From the cell containing the given text, extract its center point as (x, y) coordinate. 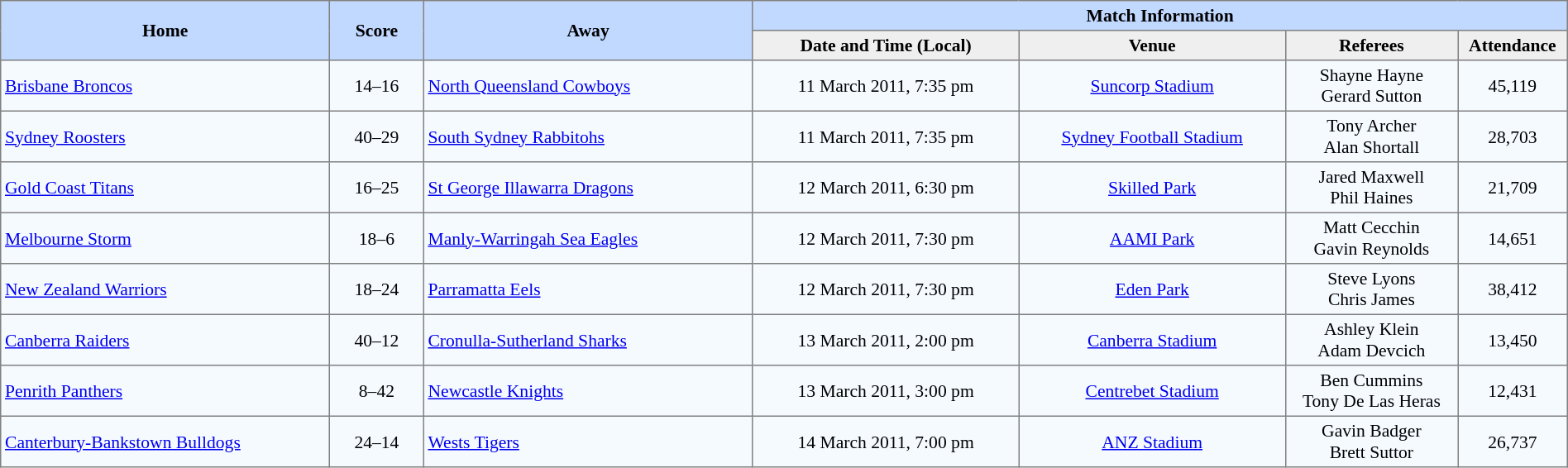
Canterbury-Bankstown Bulldogs (165, 442)
ANZ Stadium (1152, 442)
Shayne HayneGerard Sutton (1371, 86)
Steve Lyons Chris James (1371, 289)
8–42 (377, 391)
45,119 (1513, 86)
Ben Cummins Tony De Las Heras (1371, 391)
18–6 (377, 238)
Canberra Stadium (1152, 340)
Penrith Panthers (165, 391)
Cronulla-Sutherland Sharks (588, 340)
38,412 (1513, 289)
Tony Archer Alan Shortall (1371, 136)
16–25 (377, 188)
Match Information (1159, 16)
Canberra Raiders (165, 340)
Score (377, 31)
Suncorp Stadium (1152, 86)
14–16 (377, 86)
Manly-Warringah Sea Eagles (588, 238)
Gavin BadgerBrett Suttor (1371, 442)
Jared Maxwell Phil Haines (1371, 188)
Skilled Park (1152, 188)
12,431 (1513, 391)
21,709 (1513, 188)
St George Illawarra Dragons (588, 188)
Attendance (1513, 45)
40–12 (377, 340)
Gold Coast Titans (165, 188)
Date and Time (Local) (886, 45)
New Zealand Warriors (165, 289)
Sydney Football Stadium (1152, 136)
Eden Park (1152, 289)
40–29 (377, 136)
Matt Cecchin Gavin Reynolds (1371, 238)
Referees (1371, 45)
14,651 (1513, 238)
Melbourne Storm (165, 238)
Home (165, 31)
12 March 2011, 6:30 pm (886, 188)
North Queensland Cowboys (588, 86)
Centrebet Stadium (1152, 391)
Parramatta Eels (588, 289)
28,703 (1513, 136)
Away (588, 31)
14 March 2011, 7:00 pm (886, 442)
South Sydney Rabbitohs (588, 136)
Brisbane Broncos (165, 86)
13 March 2011, 2:00 pm (886, 340)
Venue (1152, 45)
Ashley Klein Adam Devcich (1371, 340)
Sydney Roosters (165, 136)
13 March 2011, 3:00 pm (886, 391)
18–24 (377, 289)
24–14 (377, 442)
13,450 (1513, 340)
Newcastle Knights (588, 391)
26,737 (1513, 442)
Wests Tigers (588, 442)
AAMI Park (1152, 238)
